From the cell containing the given text, extract its center point as [x, y] coordinate. 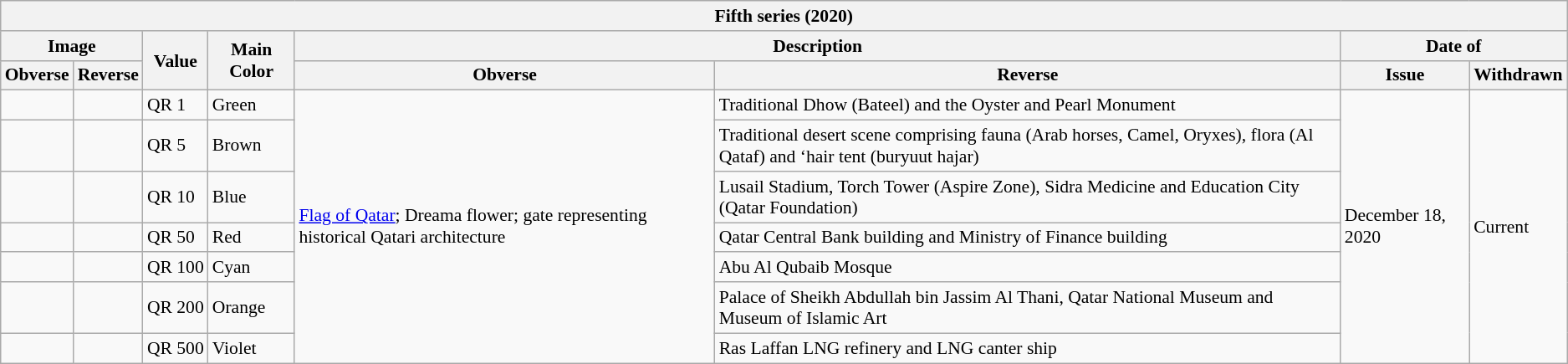
Orange [252, 308]
Main Color [252, 60]
Date of [1453, 46]
Current [1519, 227]
QR 100 [176, 268]
Palace of Sheikh Abdullah bin Jassim Al Thani, Qatar National Museum and Museum of Islamic Art [1028, 308]
Traditional Dhow (Bateel) and the Oyster and Pearl Monument [1028, 105]
Fifth series (2020) [784, 16]
December 18, 2020 [1405, 227]
QR 500 [176, 348]
Violet [252, 348]
Description [817, 46]
QR 10 [176, 197]
Traditional desert scene comprising fauna (Arab horses, Camel, Oryxes), flora (Al Qataf) and ‘hair tent (buryuut hajar) [1028, 146]
QR 5 [176, 146]
Issue [1405, 75]
Image [72, 46]
Withdrawn [1519, 75]
Brown [252, 146]
Flag of Qatar; Dreama flower; gate representing historical Qatari architecture [504, 227]
Blue [252, 197]
Abu Al Qubaib Mosque [1028, 268]
Qatar Central Bank building and Ministry of Finance building [1028, 238]
Cyan [252, 268]
Red [252, 238]
QR 200 [176, 308]
QR 50 [176, 238]
Green [252, 105]
QR 1 [176, 105]
Ras Laffan LNG refinery and LNG canter ship [1028, 348]
Lusail Stadium, Torch Tower (Aspire Zone), Sidra Medicine and Education City (Qatar Foundation) [1028, 197]
Value [176, 60]
